Output the [X, Y] coordinate of the center of the cell containing the given text.  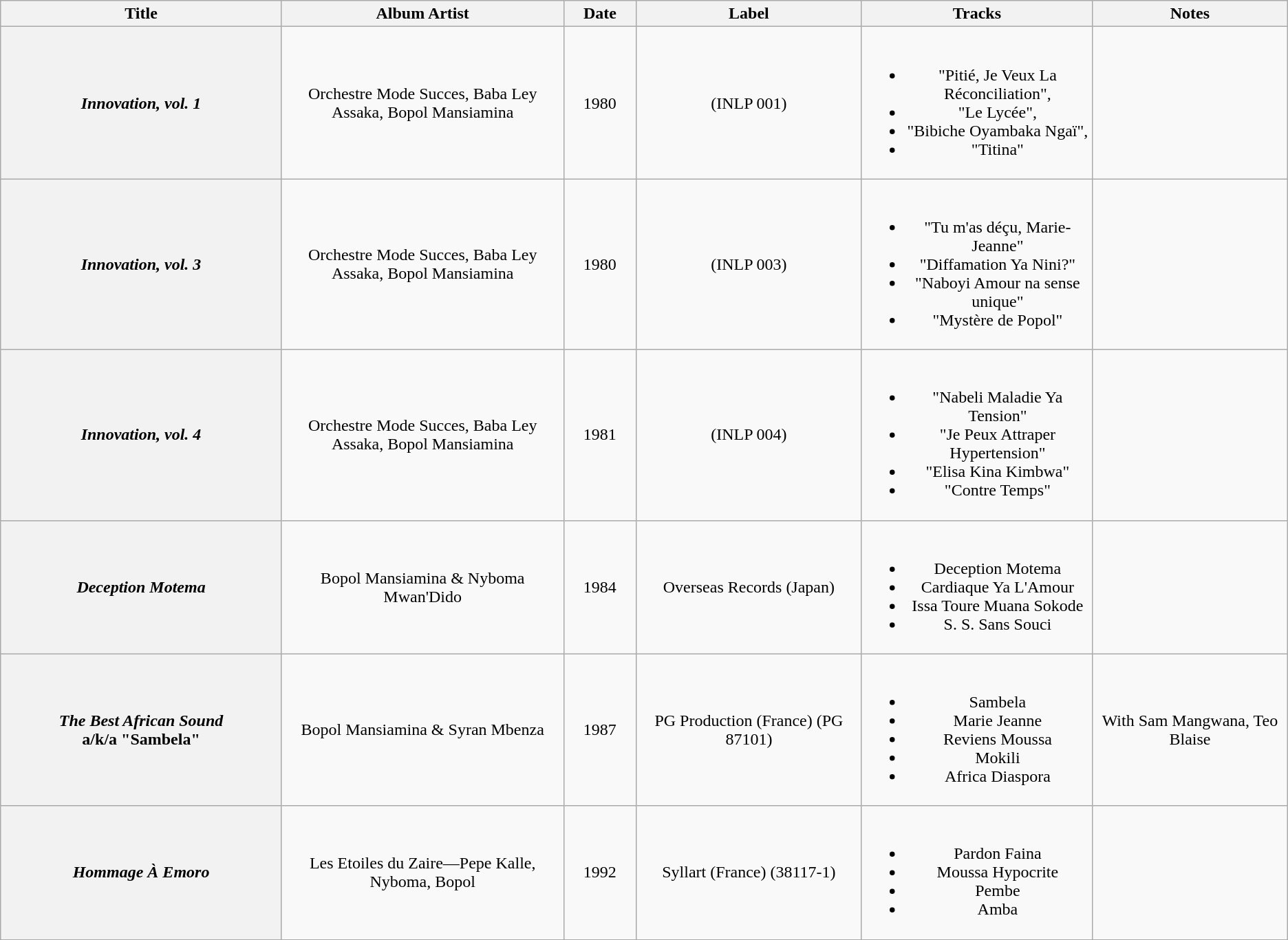
Innovation, vol. 1 [142, 103]
Deception Motema [142, 587]
1987 [600, 729]
PG Production (France) (PG 87101) [749, 729]
Date [600, 14]
Bopol Mansiamina & Nyboma Mwan'Dido [422, 587]
Label [749, 14]
(INLP 004) [749, 435]
Tracks [977, 14]
With Sam Mangwana, Teo Blaise [1190, 729]
The Best African Sounda/k/a "Sambela" [142, 729]
(INLP 001) [749, 103]
Deception MotemaCardiaque Ya L'AmourIssa Toure Muana SokodeS. S. Sans Souci [977, 587]
"Nabeli Maladie Ya Tension""Je Peux Attraper Hypertension""Elisa Kina Kimbwa""Contre Temps" [977, 435]
"Pitié, Je Veux La Réconciliation","Le Lycée","Bibiche Oyambaka Ngaï","Titina" [977, 103]
Innovation, vol. 4 [142, 435]
Pardon FainaMoussa HypocritePembeAmba [977, 873]
(INLP 003) [749, 264]
SambelaMarie JeanneReviens MoussaMokiliAfrica Diaspora [977, 729]
"Tu m'as déçu, Marie-Jeanne""Diffamation Ya Nini?""Naboyi Amour na sense unique""Mystère de Popol" [977, 264]
1981 [600, 435]
Syllart (France) (38117-1) [749, 873]
Overseas Records (Japan) [749, 587]
1984 [600, 587]
Title [142, 14]
Innovation, vol. 3 [142, 264]
Hommage À Emoro [142, 873]
Les Etoiles du Zaire—Pepe Kalle, Nyboma, Bopol [422, 873]
Notes [1190, 14]
1992 [600, 873]
Album Artist [422, 14]
Bopol Mansiamina & Syran Mbenza [422, 729]
